Provide the [X, Y] coordinate of the cell's center where the given text is located.  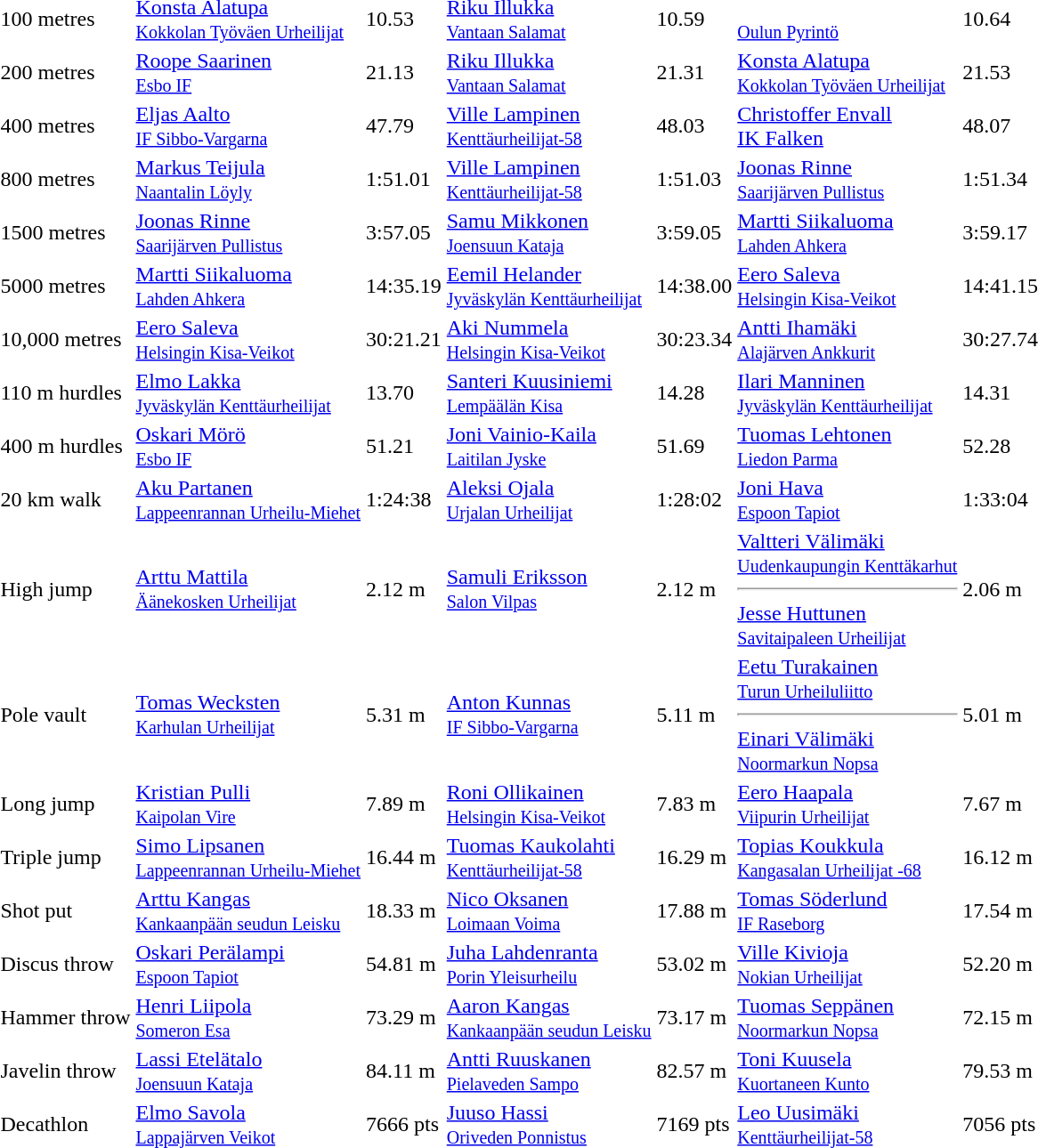
Joni HavaEspoon Tapiot [847, 500]
16.44 m [404, 858]
48.03 [694, 126]
Roope SaarinenEsbo IF [248, 73]
Samu MikkonenJoensuun Kataja [548, 233]
Juha LahdenrantaPorin Yleisurheilu [548, 965]
Christoffer EnvallIK Falken [847, 126]
Simo LipsanenLappeenrannan Urheilu-Miehet [248, 858]
17.88 m [694, 911]
30:23.34 [694, 340]
Tomas WeckstenKarhulan Urheilijat [248, 715]
14.28 [694, 393]
Valtteri VälimäkiUudenkaupungin KenttäkarhutJesse HuttunenSavitaipaleen Urheilijat [847, 589]
53.02 m [694, 965]
14:35.19 [404, 287]
5.31 m [404, 715]
Samuli ErikssonSalon Vilpas [548, 589]
Aki NummelaHelsingin Kisa-Veikot [548, 340]
Eljas AaltoIF Sibbo-Vargarna [248, 126]
30:21.21 [404, 340]
Ville KiviojaNokian Urheilijat [847, 965]
Antti IhamäkiAlajärven Ankkurit [847, 340]
5.11 m [694, 715]
Aaron KangasKankaanpään seudun Leisku [548, 1018]
21.13 [404, 73]
Nico OksanenLoimaan Voima [548, 911]
Lassi EtelätaloJoensuun Kataja [248, 1071]
Riku IllukkaVantaan Salamat [548, 73]
Eemil HelanderJyväskylän Kenttäurheilijat [548, 287]
Tuomas KaukolahtiKenttäurheilijat-58 [548, 858]
1:51.01 [404, 180]
18.33 m [404, 911]
Henri LiipolaSomeron Esa [248, 1018]
1:28:02 [694, 500]
Konsta AlatupaKokkolan Työväen Urheilijat [847, 73]
7.89 m [404, 804]
54.81 m [404, 965]
47.79 [404, 126]
Roni OllikainenHelsingin Kisa-Veikot [548, 804]
73.17 m [694, 1018]
Elmo LakkaJyväskylän Kenttäurheilijat [248, 393]
Kristian PulliKaipolan Vire [248, 804]
Aleksi OjalaUrjalan Urheilijat [548, 500]
3:59.05 [694, 233]
7.83 m [694, 804]
Arttu KangasKankaanpään seudun Leisku [248, 911]
51.69 [694, 447]
Tomas SöderlundIF Raseborg [847, 911]
Arttu MattilaÄänekosken Urheilijat [248, 589]
13.70 [404, 393]
Oskari PerälampiEspoon Tapiot [248, 965]
Topias KoukkulaKangasalan Urheilijat -68 [847, 858]
Tuomas LehtonenLiedon Parma [847, 447]
Eetu TurakainenTurun UrheiluliittoEinari VälimäkiNoormarkun Nopsa [847, 715]
14:38.00 [694, 287]
1:24:38 [404, 500]
82.57 m [694, 1071]
3:57.05 [404, 233]
84.11 m [404, 1071]
Oskari MöröEsbo IF [248, 447]
51.21 [404, 447]
21.31 [694, 73]
Santeri KuusiniemiLempäälän Kisa [548, 393]
1:51.03 [694, 180]
73.29 m [404, 1018]
Anton KunnasIF Sibbo-Vargarna [548, 715]
16.29 m [694, 858]
Eero HaapalaViipurin Urheilijat [847, 804]
Joni Vainio-KailaLaitilan Jyske [548, 447]
Aku PartanenLappeenrannan Urheilu-Miehet [248, 500]
Ilari ManninenJyväskylän Kenttäurheilijat [847, 393]
Antti RuuskanenPielaveden Sampo [548, 1071]
Tuomas SeppänenNoormarkun Nopsa [847, 1018]
Toni KuuselaKuortaneen Kunto [847, 1071]
Markus TeijulaNaantalin Löyly [248, 180]
